Capture the cell that displays the provided text and extract its [x, y] central coordinate. 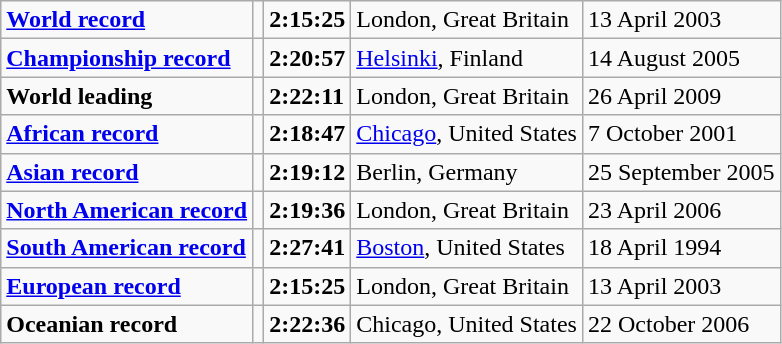
World leading [127, 96]
2:20:57 [308, 58]
African record [127, 134]
World record [127, 20]
25 September 2005 [681, 172]
26 April 2009 [681, 96]
2:27:41 [308, 248]
North American record [127, 210]
Helsinki, Finland [467, 58]
Asian record [127, 172]
23 April 2006 [681, 210]
Berlin, Germany [467, 172]
2:19:36 [308, 210]
Championship record [127, 58]
7 October 2001 [681, 134]
14 August 2005 [681, 58]
South American record [127, 248]
2:18:47 [308, 134]
Boston, United States [467, 248]
Oceanian record [127, 324]
2:22:11 [308, 96]
22 October 2006 [681, 324]
European record [127, 286]
18 April 1994 [681, 248]
2:19:12 [308, 172]
2:22:36 [308, 324]
